Provide the [x, y] coordinate of the cell's center where the given text is located.  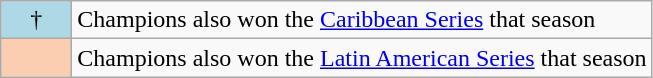
† [36, 20]
Champions also won the Caribbean Series that season [362, 20]
Champions also won the Latin American Series that season [362, 58]
